Extract the (x, y) coordinate from the center of the cell holding the provided text.  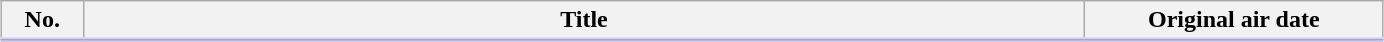
Title (584, 21)
No. (42, 21)
Original air date (1234, 21)
